Provide the [x, y] coordinate of the cell's center where the given text is located.  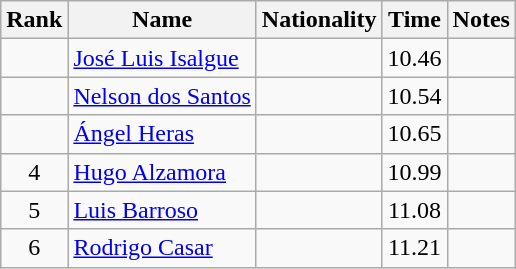
Luis Barroso [162, 210]
11.21 [414, 248]
10.99 [414, 172]
Name [162, 20]
Nationality [319, 20]
11.08 [414, 210]
José Luis Isalgue [162, 58]
Nelson dos Santos [162, 96]
Hugo Alzamora [162, 172]
5 [34, 210]
10.65 [414, 134]
6 [34, 248]
Notes [481, 20]
Rank [34, 20]
10.54 [414, 96]
Time [414, 20]
10.46 [414, 58]
Rodrigo Casar [162, 248]
Ángel Heras [162, 134]
4 [34, 172]
